From the cell containing the given text, extract its center point as (x, y) coordinate. 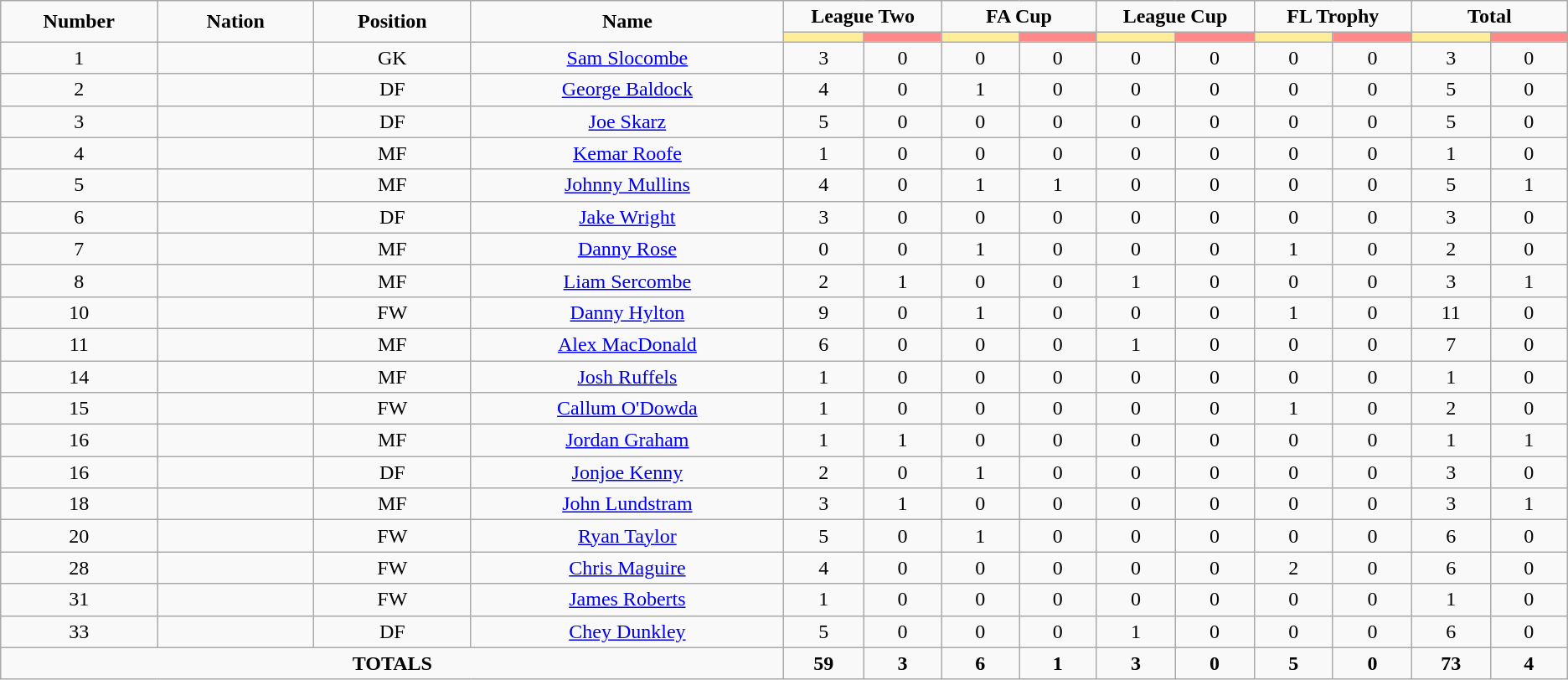
Ryan Taylor (627, 536)
59 (824, 663)
73 (1451, 663)
John Lundstram (627, 504)
Jake Wright (627, 217)
Alex MacDonald (627, 344)
Chey Dunkley (627, 631)
Danny Hylton (627, 312)
FA Cup (1019, 17)
Chris Maguire (627, 568)
Kemar Roofe (627, 153)
TOTALS (392, 663)
Liam Sercombe (627, 281)
Joe Skarz (627, 121)
28 (79, 568)
League Two (863, 17)
18 (79, 504)
20 (79, 536)
9 (824, 312)
Number (79, 22)
League Cup (1175, 17)
Callum O'Dowda (627, 409)
Jonjoe Kenny (627, 472)
Total (1489, 17)
Sam Slocombe (627, 58)
Danny Rose (627, 249)
Johnny Mullins (627, 185)
FL Trophy (1333, 17)
Position (392, 22)
Josh Ruffels (627, 376)
14 (79, 376)
10 (79, 312)
James Roberts (627, 600)
Name (627, 22)
Nation (236, 22)
33 (79, 631)
8 (79, 281)
GK (392, 58)
Jordan Graham (627, 440)
15 (79, 409)
George Baldock (627, 90)
31 (79, 600)
